For the text-containing cell, return its midpoint in (x, y) coordinate format. 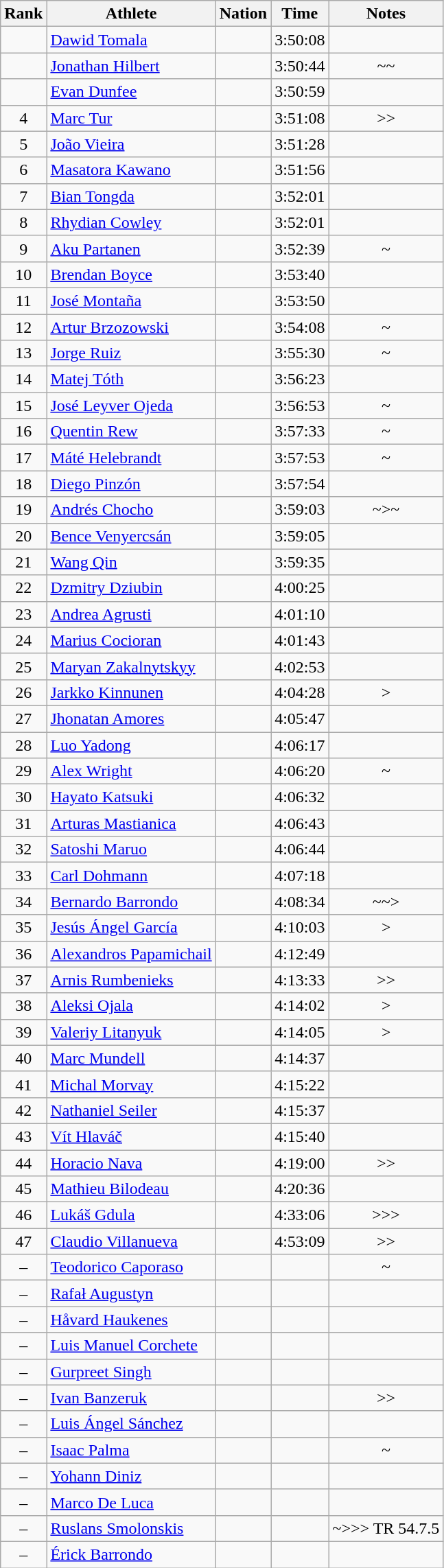
Dawid Tomala (131, 40)
Marco De Luca (131, 1502)
46 (23, 1215)
4:02:53 (300, 666)
28 (23, 745)
12 (23, 327)
Andrés Chocho (131, 510)
18 (23, 484)
Nation (243, 14)
Wang Qin (131, 562)
Jorge Ruiz (131, 353)
4:19:00 (300, 1163)
22 (23, 588)
Aleksi Ojala (131, 1006)
8 (23, 222)
19 (23, 510)
Bian Tongda (131, 196)
3:59:03 (300, 510)
4:13:33 (300, 980)
4:10:03 (300, 928)
Érick Barrondo (131, 1554)
Luis Ángel Sánchez (131, 1424)
Diego Pinzón (131, 484)
4:15:22 (300, 1084)
Lukáš Gdula (131, 1215)
Jonathan Hilbert (131, 66)
37 (23, 980)
4:12:49 (300, 954)
Jesús Ángel García (131, 928)
3:57:54 (300, 484)
31 (23, 823)
3:59:35 (300, 562)
4:04:28 (300, 692)
11 (23, 301)
32 (23, 850)
4:15:37 (300, 1110)
4:08:34 (300, 902)
Teodorico Caporaso (131, 1267)
Aku Partanen (131, 248)
Luis Manuel Corchete (131, 1346)
Marc Mundell (131, 1058)
3:55:30 (300, 353)
Rhydian Cowley (131, 222)
3:56:23 (300, 379)
Håvard Haukenes (131, 1320)
44 (23, 1163)
Masatora Kawano (131, 170)
~~ (386, 66)
Ruslans Smolonskis (131, 1528)
3:57:33 (300, 432)
4:05:47 (300, 718)
4:00:25 (300, 588)
3:56:53 (300, 406)
3:50:44 (300, 66)
35 (23, 928)
21 (23, 562)
Michal Morvay (131, 1084)
Satoshi Maruo (131, 850)
Valeriy Litanyuk (131, 1032)
Brendan Boyce (131, 274)
38 (23, 1006)
4:14:02 (300, 1006)
4 (23, 118)
João Vieira (131, 144)
27 (23, 718)
Notes (386, 14)
Bence Venyercsán (131, 536)
Vít Hlaváč (131, 1136)
Rank (23, 14)
13 (23, 353)
47 (23, 1241)
Nathaniel Seiler (131, 1110)
Alex Wright (131, 771)
3:52:39 (300, 248)
4:01:10 (300, 614)
~>~ (386, 510)
Dzmitry Dziubin (131, 588)
7 (23, 196)
Mathieu Bilodeau (131, 1189)
39 (23, 1032)
16 (23, 432)
Maryan Zakalnytskyy (131, 666)
17 (23, 458)
>>> (386, 1215)
Máté Helebrandt (131, 458)
Claudio Villanueva (131, 1241)
Rafał Augustyn (131, 1294)
45 (23, 1189)
34 (23, 902)
Andrea Agrusti (131, 614)
29 (23, 771)
6 (23, 170)
~~> (386, 902)
43 (23, 1136)
Isaac Palma (131, 1450)
4:06:43 (300, 823)
5 (23, 144)
4:14:37 (300, 1058)
15 (23, 406)
Jarkko Kinnunen (131, 692)
4:07:18 (300, 876)
4:20:36 (300, 1189)
José Leyver Ojeda (131, 406)
25 (23, 666)
4:01:43 (300, 640)
10 (23, 274)
Artur Brzozowski (131, 327)
Marc Tur (131, 118)
Horacio Nava (131, 1163)
3:53:40 (300, 274)
Matej Tóth (131, 379)
Ivan Banzeruk (131, 1398)
Arnis Rumbenieks (131, 980)
Time (300, 14)
3:51:28 (300, 144)
20 (23, 536)
3:57:53 (300, 458)
23 (23, 614)
Carl Dohmann (131, 876)
Jhonatan Amores (131, 718)
Yohann Diniz (131, 1476)
14 (23, 379)
José Montaña (131, 301)
4:06:32 (300, 797)
4:53:09 (300, 1241)
Marius Cocioran (131, 640)
Gurpreet Singh (131, 1372)
4:15:40 (300, 1136)
Arturas Mastianica (131, 823)
Alexandros Papamichail (131, 954)
3:59:05 (300, 536)
24 (23, 640)
33 (23, 876)
Quentin Rew (131, 432)
4:33:06 (300, 1215)
42 (23, 1110)
26 (23, 692)
3:50:08 (300, 40)
3:51:08 (300, 118)
3:54:08 (300, 327)
36 (23, 954)
Evan Dunfee (131, 92)
41 (23, 1084)
4:06:20 (300, 771)
9 (23, 248)
Bernardo Barrondo (131, 902)
4:14:05 (300, 1032)
4:06:17 (300, 745)
40 (23, 1058)
~>>> TR 54.7.5 (386, 1528)
3:50:59 (300, 92)
30 (23, 797)
3:51:56 (300, 170)
3:53:50 (300, 301)
Athlete (131, 14)
4:06:44 (300, 850)
Luo Yadong (131, 745)
Hayato Katsuki (131, 797)
